For the text-containing cell, return its midpoint in (X, Y) coordinate format. 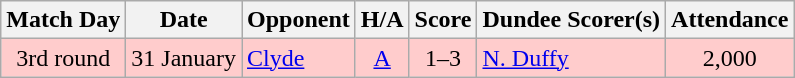
Date (184, 20)
Dundee Scorer(s) (572, 20)
3rd round (64, 58)
Clyde (299, 58)
N. Duffy (572, 58)
2,000 (730, 58)
1–3 (443, 58)
Attendance (730, 20)
31 January (184, 58)
Score (443, 20)
A (382, 58)
Match Day (64, 20)
Opponent (299, 20)
H/A (382, 20)
